Pinpoint the cell where the given text exists, returning its (X, Y) midpoint coordinate. 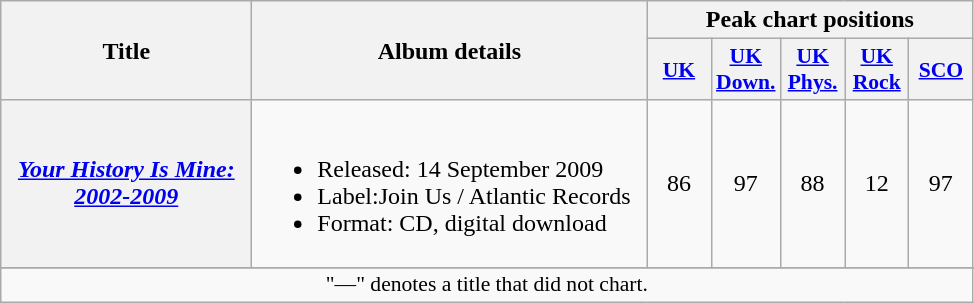
UKRock (877, 70)
UK (679, 70)
86 (679, 184)
UKPhys. (813, 70)
SCO (941, 70)
Title (126, 50)
Your History Is Mine: 2002-2009 (126, 184)
Released: 14 September 2009Label:Join Us / Atlantic RecordsFormat: CD, digital download (450, 184)
"—" denotes a title that did not chart. (487, 285)
Peak chart positions (810, 20)
12 (877, 184)
Album details (450, 50)
88 (813, 184)
UKDown. (746, 70)
